From the cell containing the given text, extract its center point as [X, Y] coordinate. 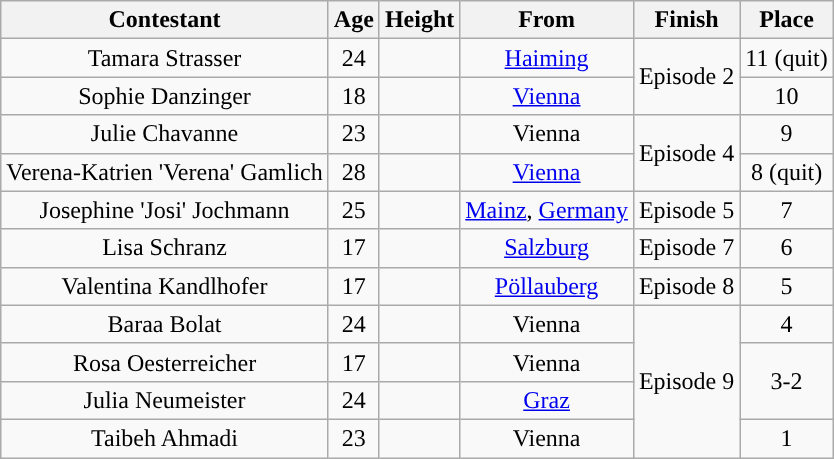
5 [786, 286]
Height [419, 20]
8 (quit) [786, 172]
Episode 2 [686, 77]
Tamara Strasser [165, 58]
3-2 [786, 381]
Mainz, Germany [547, 210]
Sophie Danzinger [165, 96]
Age [354, 20]
Graz [547, 400]
Haiming [547, 58]
11 (quit) [786, 58]
25 [354, 210]
Episode 8 [686, 286]
Valentina Kandlhofer [165, 286]
Verena-Katrien 'Verena' Gamlich [165, 172]
4 [786, 324]
Josephine 'Josi' Jochmann [165, 210]
Salzburg [547, 248]
28 [354, 172]
10 [786, 96]
Episode 9 [686, 381]
18 [354, 96]
1 [786, 438]
Pöllauberg [547, 286]
Episode 4 [686, 153]
Contestant [165, 20]
9 [786, 134]
Place [786, 20]
Episode 7 [686, 248]
Episode 5 [686, 210]
Lisa Schranz [165, 248]
Julia Neumeister [165, 400]
Rosa Oesterreicher [165, 362]
From [547, 20]
Julie Chavanne [165, 134]
Baraa Bolat [165, 324]
Finish [686, 20]
Taibeh Ahmadi [165, 438]
6 [786, 248]
7 [786, 210]
